Find where the given text appears and provide that cell's center as [x, y] coordinate. 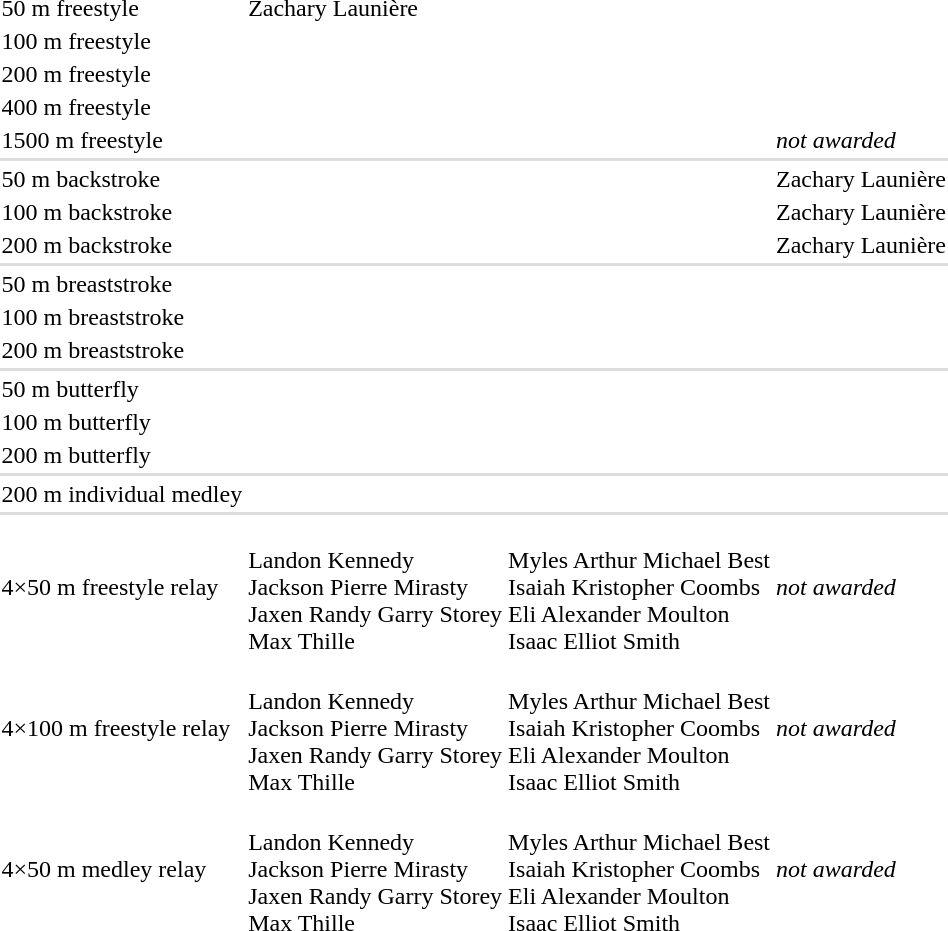
400 m freestyle [122, 107]
100 m butterfly [122, 422]
200 m breaststroke [122, 350]
200 m backstroke [122, 245]
100 m backstroke [122, 212]
4×50 m freestyle relay [122, 587]
100 m freestyle [122, 41]
50 m backstroke [122, 179]
50 m breaststroke [122, 284]
200 m individual medley [122, 494]
200 m butterfly [122, 455]
4×100 m freestyle relay [122, 728]
50 m butterfly [122, 389]
100 m breaststroke [122, 317]
200 m freestyle [122, 74]
1500 m freestyle [122, 140]
